Return the (X, Y) coordinate for the center point of the cell that contains the specified text.  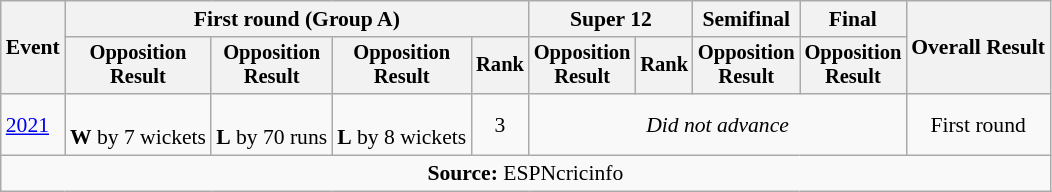
W by 7 wickets (138, 124)
L by 70 runs (272, 124)
Source: ESPNcricinfo (526, 174)
Final (854, 19)
Overall Result (978, 48)
3 (500, 124)
First round (978, 124)
Super 12 (611, 19)
Semifinal (746, 19)
Event (33, 48)
First round (Group A) (297, 19)
L by 8 wickets (402, 124)
Did not advance (718, 124)
2021 (33, 124)
